Return the (X, Y) coordinate for the center point of the cell that contains the specified text.  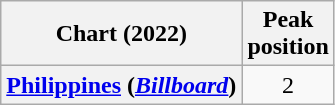
2 (288, 85)
Philippines (Billboard) (122, 85)
Peakposition (288, 34)
Chart (2022) (122, 34)
